Scan for the cell matching the given text and deliver its [x, y] coordinate at center. 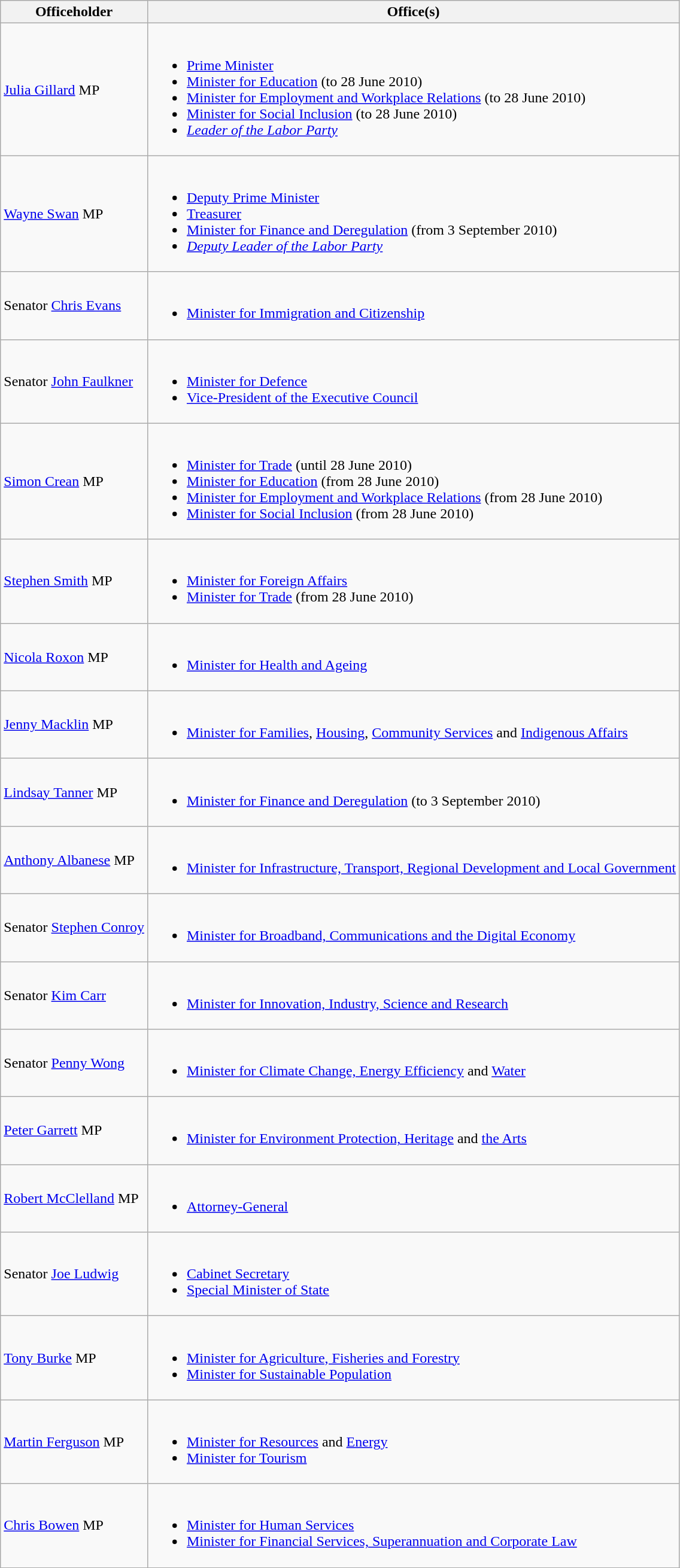
Minister for Broadband, Communications and the Digital Economy [413, 928]
Lindsay Tanner MP [74, 792]
Robert McClelland MP [74, 1198]
Deputy Prime MinisterTreasurerMinister for Finance and Deregulation (from 3 September 2010)Deputy Leader of the Labor Party [413, 214]
Office(s) [413, 12]
Minister for Agriculture, Fisheries and ForestryMinister for Sustainable Population [413, 1358]
Minister for Infrastructure, Transport, Regional Development and Local Government [413, 859]
Jenny Macklin MP [74, 724]
Minister for Environment Protection, Heritage and the Arts [413, 1131]
Minister for Health and Ageing [413, 657]
Stephen Smith MP [74, 581]
Senator Joe Ludwig [74, 1274]
Officeholder [74, 12]
Julia Gillard MP [74, 90]
Minister for Resources and EnergyMinister for Tourism [413, 1442]
Cabinet SecretarySpecial Minister of State [413, 1274]
Minister for Human ServicesMinister for Financial Services, Superannuation and Corporate Law [413, 1526]
Nicola Roxon MP [74, 657]
Martin Ferguson MP [74, 1442]
Minister for Climate Change, Energy Efficiency and Water [413, 1063]
Minister for Innovation, Industry, Science and Research [413, 995]
Minister for DefenceVice-President of the Executive Council [413, 381]
Peter Garrett MP [74, 1131]
Senator Chris Evans [74, 305]
Anthony Albanese MP [74, 859]
Senator Penny Wong [74, 1063]
Senator John Faulkner [74, 381]
Minister for Immigration and Citizenship [413, 305]
Minister for Foreign AffairsMinister for Trade (from 28 June 2010) [413, 581]
Tony Burke MP [74, 1358]
Simon Crean MP [74, 481]
Chris Bowen MP [74, 1526]
Wayne Swan MP [74, 214]
Senator Kim Carr [74, 995]
Senator Stephen Conroy [74, 928]
Minister for Finance and Deregulation (to 3 September 2010) [413, 792]
Attorney-General [413, 1198]
Minister for Families, Housing, Community Services and Indigenous Affairs [413, 724]
